Search for the cell housing the specified text and yield its (x, y) center coordinate. 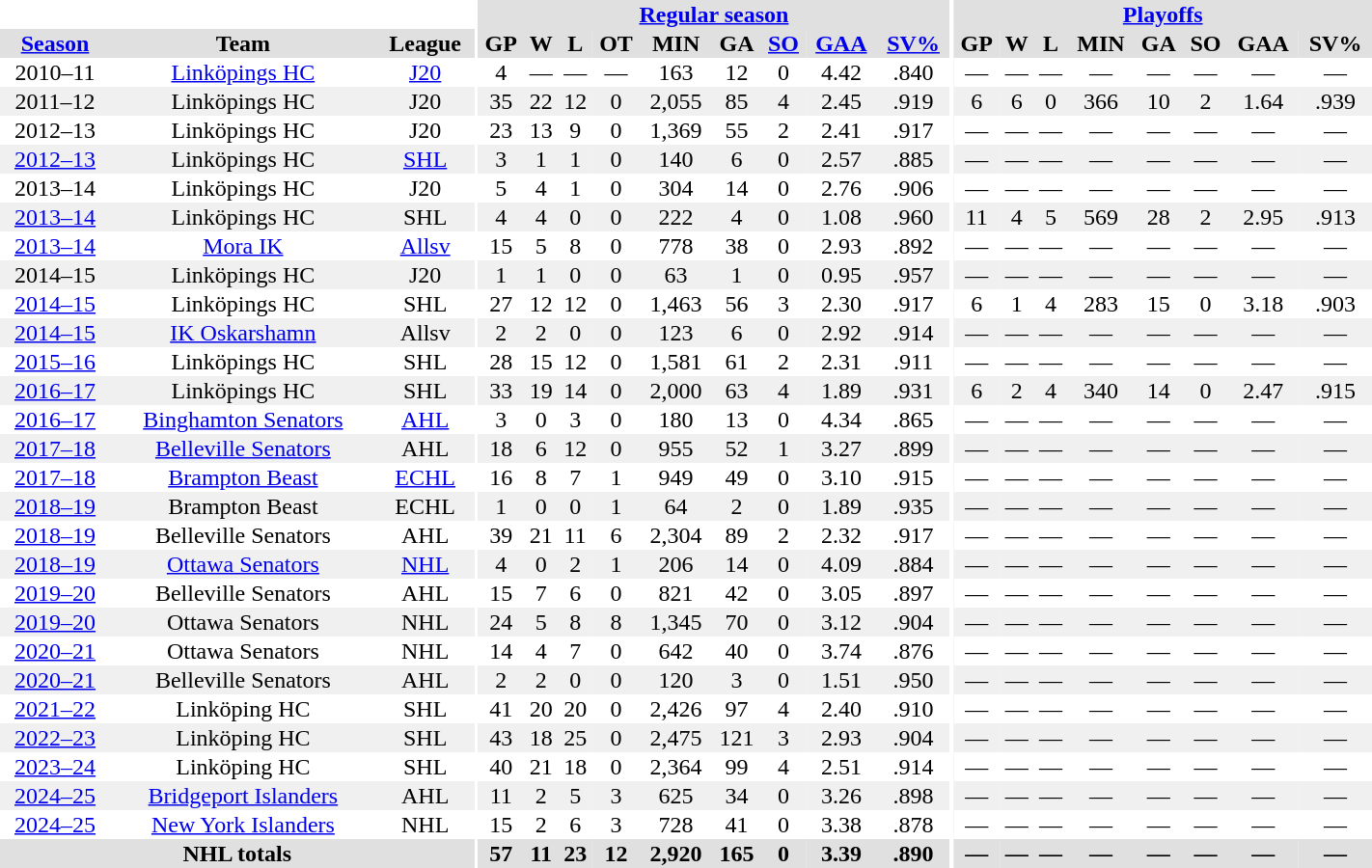
.876 (914, 651)
10 (1158, 101)
Team (243, 43)
Season (55, 43)
.892 (914, 246)
64 (675, 506)
123 (675, 333)
89 (737, 535)
569 (1102, 217)
NHL totals (237, 854)
1.51 (841, 680)
2.40 (841, 709)
4.34 (841, 420)
1,345 (675, 622)
OT (616, 43)
19 (540, 391)
League (425, 43)
955 (675, 448)
99 (737, 767)
61 (737, 362)
.950 (914, 680)
206 (675, 564)
42 (737, 593)
2.32 (841, 535)
.903 (1335, 304)
1,369 (675, 130)
Bridgeport Islanders (243, 796)
24 (501, 622)
120 (675, 680)
New York Islanders (243, 825)
.865 (914, 420)
Mora IK (243, 246)
Regular season (714, 14)
.890 (914, 854)
3.38 (841, 825)
2021–22 (55, 709)
85 (737, 101)
2010–11 (55, 72)
2.31 (841, 362)
0.95 (841, 275)
1.08 (841, 217)
1,581 (675, 362)
97 (737, 709)
2.51 (841, 767)
2,000 (675, 391)
.884 (914, 564)
.885 (914, 159)
2,920 (675, 854)
283 (1102, 304)
70 (737, 622)
25 (575, 738)
778 (675, 246)
3.05 (841, 593)
2,055 (675, 101)
.906 (914, 188)
2011–12 (55, 101)
2.30 (841, 304)
2,475 (675, 738)
.960 (914, 217)
1.64 (1263, 101)
949 (675, 477)
56 (737, 304)
16 (501, 477)
2,364 (675, 767)
163 (675, 72)
2.95 (1263, 217)
.898 (914, 796)
27 (501, 304)
2022–23 (55, 738)
728 (675, 825)
.911 (914, 362)
180 (675, 420)
3.12 (841, 622)
.935 (914, 506)
49 (737, 477)
165 (737, 854)
.878 (914, 825)
.897 (914, 593)
3.26 (841, 796)
.919 (914, 101)
121 (737, 738)
35 (501, 101)
2.92 (841, 333)
1,463 (675, 304)
38 (737, 246)
57 (501, 854)
.957 (914, 275)
9 (575, 130)
140 (675, 159)
.899 (914, 448)
33 (501, 391)
.939 (1335, 101)
366 (1102, 101)
340 (1102, 391)
3.74 (841, 651)
4.42 (841, 72)
.910 (914, 709)
821 (675, 593)
222 (675, 217)
3.39 (841, 854)
55 (737, 130)
22 (540, 101)
642 (675, 651)
34 (737, 796)
4.09 (841, 564)
2015–16 (55, 362)
.840 (914, 72)
3.18 (1263, 304)
2.47 (1263, 391)
2.57 (841, 159)
2,304 (675, 535)
43 (501, 738)
2.76 (841, 188)
2.45 (841, 101)
3.10 (841, 477)
52 (737, 448)
3.27 (841, 448)
625 (675, 796)
.931 (914, 391)
Playoffs (1163, 14)
39 (501, 535)
2.41 (841, 130)
IK Oskarshamn (243, 333)
.913 (1335, 217)
2023–24 (55, 767)
2,426 (675, 709)
Binghamton Senators (243, 420)
304 (675, 188)
